Pinpoint the cell where the given text exists, returning its (x, y) midpoint coordinate. 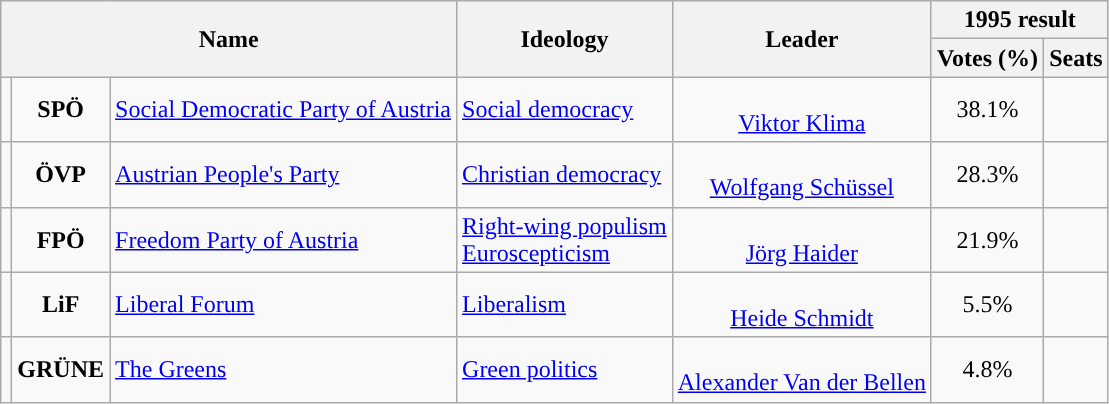
Votes (%) (987, 58)
ÖVP (61, 174)
Right-wing populismEuroscepticism (565, 240)
Jörg Haider (802, 240)
Wolfgang Schüssel (802, 174)
28.3% (987, 174)
SPÖ (61, 110)
Seats (1076, 58)
LiF (61, 304)
Viktor Klima (802, 110)
Austrian People's Party (284, 174)
Alexander Van der Bellen (802, 370)
1995 result (1020, 20)
Liberal Forum (284, 304)
Heide Schmidt (802, 304)
Social democracy (565, 110)
Christian democracy (565, 174)
Liberalism (565, 304)
Social Democratic Party of Austria (284, 110)
Freedom Party of Austria (284, 240)
The Greens (284, 370)
5.5% (987, 304)
21.9% (987, 240)
4.8% (987, 370)
GRÜNE (61, 370)
Leader (802, 39)
Ideology (565, 39)
FPÖ (61, 240)
Name (229, 39)
Green politics (565, 370)
38.1% (987, 110)
